Locate the cell with the specified text and output its [X, Y] center coordinate. 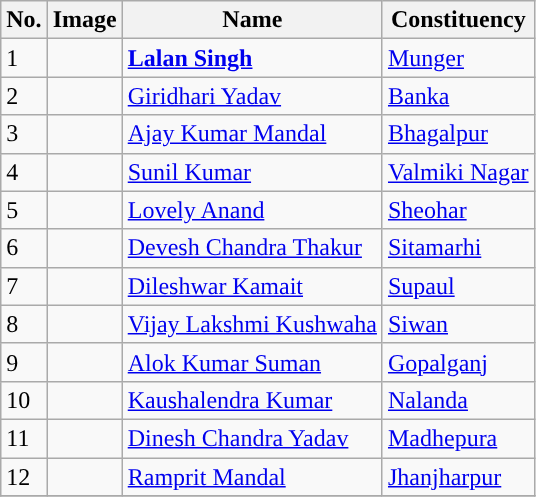
9 [24, 362]
Sitamarhi [458, 248]
1 [24, 58]
Vijay Lakshmi Kushwaha [252, 324]
5 [24, 210]
Lovely Anand [252, 210]
Gopalganj [458, 362]
6 [24, 248]
Name [252, 20]
Devesh Chandra Thakur [252, 248]
Constituency [458, 20]
Dileshwar Kamait [252, 286]
Siwan [458, 324]
Bhagalpur [458, 134]
Alok Kumar Suman [252, 362]
Sunil Kumar [252, 172]
8 [24, 324]
2 [24, 96]
No. [24, 20]
4 [24, 172]
12 [24, 477]
Munger [458, 58]
7 [24, 286]
Sheohar [458, 210]
Giridhari Yadav [252, 96]
Nalanda [458, 400]
Madhepura [458, 438]
Ajay Kumar Mandal [252, 134]
Valmiki Nagar [458, 172]
11 [24, 438]
3 [24, 134]
Lalan Singh [252, 58]
10 [24, 400]
Kaushalendra Kumar [252, 400]
Image [84, 20]
Ramprit Mandal [252, 477]
Dinesh Chandra Yadav [252, 438]
Jhanjharpur [458, 477]
Banka [458, 96]
Supaul [458, 286]
